Capture the cell that displays the provided text and extract its (x, y) central coordinate. 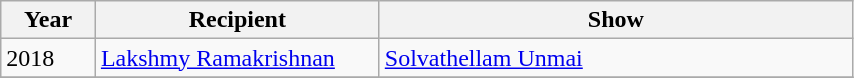
Show (616, 20)
Year (48, 20)
Solvathellam Unmai (616, 58)
Recipient (237, 20)
Lakshmy Ramakrishnan (237, 58)
2018 (48, 58)
